Determine the (x, y) coordinate at the center of the cell enclosing the given text.  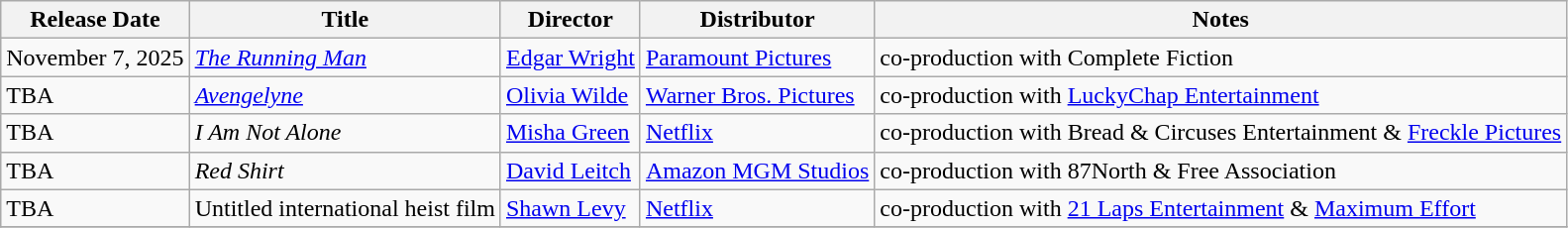
co-production with 87North & Free Association (1220, 171)
co-production with 21 Laps Entertainment & Maximum Effort (1220, 208)
Title (345, 20)
Warner Bros. Pictures (757, 95)
David Leitch (571, 171)
Misha Green (571, 133)
Amazon MGM Studios (757, 171)
Red Shirt (345, 171)
co-production with Bread & Circuses Entertainment & Freckle Pictures (1220, 133)
Olivia Wilde (571, 95)
Paramount Pictures (757, 57)
Avengelyne (345, 95)
I Am Not Alone (345, 133)
Distributor (757, 20)
November 7, 2025 (95, 57)
Release Date (95, 20)
Untitled international heist film (345, 208)
Shawn Levy (571, 208)
co-production with Complete Fiction (1220, 57)
co-production with LuckyChap Entertainment (1220, 95)
The Running Man (345, 57)
Director (571, 20)
Notes (1220, 20)
Edgar Wright (571, 57)
